Scan for the cell matching the given text and deliver its [X, Y] coordinate at center. 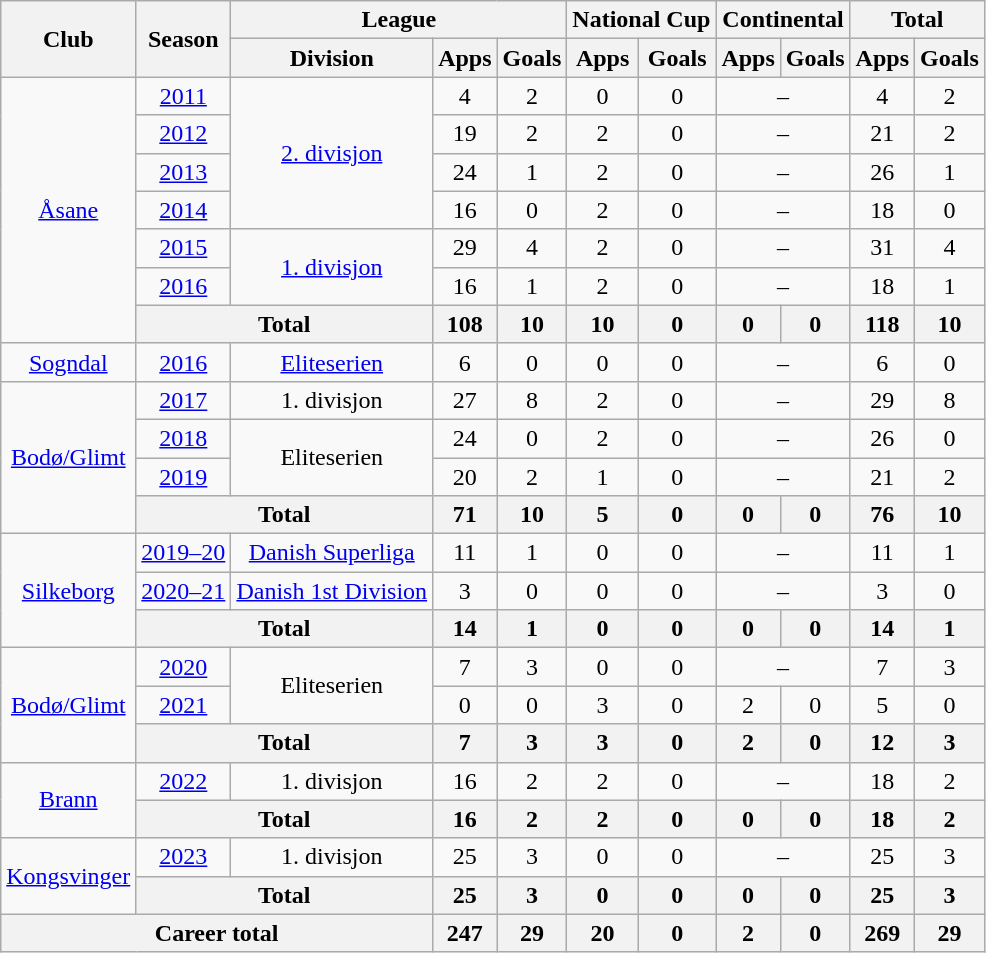
Sogndal [68, 362]
27 [465, 400]
2015 [184, 248]
Division [332, 58]
247 [465, 933]
2. divisjon [332, 153]
2020 [184, 667]
2013 [184, 172]
2020–21 [184, 591]
269 [882, 933]
Brann [68, 800]
2014 [184, 210]
76 [882, 515]
2023 [184, 857]
2021 [184, 705]
2018 [184, 438]
National Cup [642, 20]
2019 [184, 477]
Åsane [68, 210]
71 [465, 515]
Silkeborg [68, 591]
Kongsvinger [68, 876]
2019–20 [184, 553]
Season [184, 39]
Danish 1st Division [332, 591]
2011 [184, 96]
Danish Superliga [332, 553]
118 [882, 324]
2022 [184, 781]
Career total [217, 933]
108 [465, 324]
Club [68, 39]
League [399, 20]
31 [882, 248]
19 [465, 134]
12 [882, 743]
2012 [184, 134]
2017 [184, 400]
Continental [783, 20]
